Locate the cell with the specified text and output its (X, Y) center coordinate. 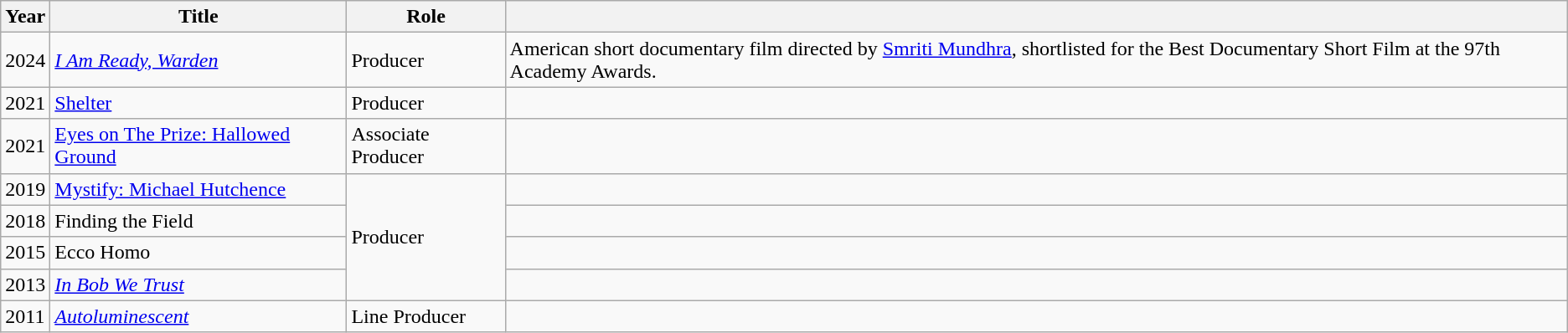
Autoluminescent (199, 316)
2013 (25, 284)
Year (25, 17)
2018 (25, 221)
2015 (25, 253)
American short documentary film directed by Smriti Mundhra, shortlisted for the Best Documentary Short Film at the 97th Academy Awards. (1036, 60)
In Bob We Trust (199, 284)
Eyes on The Prize: Hallowed Ground (199, 146)
I Am Ready, Warden (199, 60)
Associate Producer (426, 146)
Finding the Field (199, 221)
2011 (25, 316)
Ecco Homo (199, 253)
2024 (25, 60)
2019 (25, 189)
Shelter (199, 103)
Mystify: Michael Hutchence (199, 189)
Line Producer (426, 316)
Role (426, 17)
Title (199, 17)
